Capture the cell that displays the provided text and extract its [x, y] central coordinate. 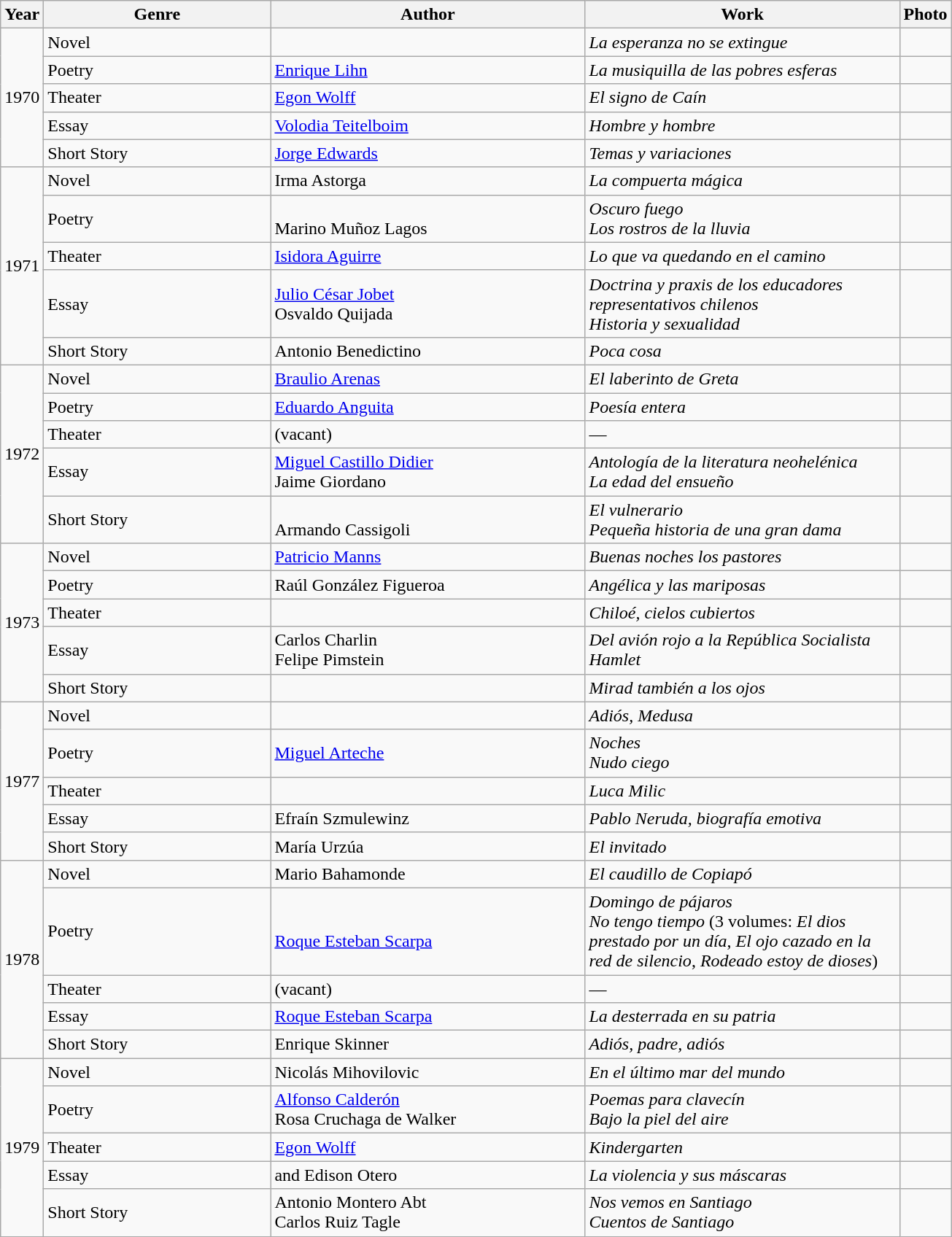
Braulio Arenas [427, 379]
Marino Muñoz Lagos [427, 219]
Jorge Edwards [427, 153]
Oscuro fuegoLos rostros de la lluvia [743, 219]
1972 [22, 454]
Photo [925, 15]
Nicolás Mihovilovic [427, 1072]
Mario Bahamonde [427, 874]
Lo que va quedando en el camino [743, 256]
Luca Milic [743, 791]
Doctrina y praxis de los educadores representativos chilenosHistoria y sexualidad [743, 303]
1979 [22, 1147]
Armando Cassigoli [427, 519]
Enrique Skinner [427, 1044]
Mirad también a los ojos [743, 688]
Domingo de pájarosNo tengo tiempo (3 volumes: El dios prestado por un día, El ojo cazado en la red de silencio, Rodeado estoy de dioses) [743, 931]
El laberinto de Greta [743, 379]
Miguel Arteche [427, 753]
Antología de la literatura neohelénicaLa edad del ensueño [743, 473]
Kindergarten [743, 1147]
Buenas noches los pastores [743, 557]
Poemas para clavecínBajo la piel del aire [743, 1110]
Irma Astorga [427, 181]
Work [743, 15]
Efraín Szmulewinz [427, 818]
NochesNudo ciego [743, 753]
1977 [22, 780]
Angélica y las mariposas [743, 585]
1971 [22, 265]
Poca cosa [743, 351]
Pablo Neruda, biografía emotiva [743, 818]
Author [427, 15]
Volodia Teitelboim [427, 125]
Nos vemos en SantiagoCuentos de Santiago [743, 1212]
El caudillo de Copiapó [743, 874]
Hombre y hombre [743, 125]
and Edison Otero [427, 1175]
Alfonso CalderónRosa Cruchaga de Walker [427, 1110]
Year [22, 15]
La compuerta mágica [743, 181]
La musiquilla de las pobres esferas [743, 70]
Antonio Montero AbtCarlos Ruiz Tagle [427, 1212]
Adiós, padre, adiós [743, 1044]
1970 [22, 98]
Enrique Lihn [427, 70]
Chiloé, cielos cubiertos [743, 613]
Eduardo Anguita [427, 406]
En el último mar del mundo [743, 1072]
Raúl González Figueroa [427, 585]
La violencia y sus máscaras [743, 1175]
Del avión rojo a la República SocialistaHamlet [743, 651]
Genre [158, 15]
Isidora Aguirre [427, 256]
Adiós, Medusa [743, 716]
El vulnerarioPequeña historia de una gran dama [743, 519]
Temas y variaciones [743, 153]
Antonio Benedictino [427, 351]
Carlos CharlinFelipe Pimstein [427, 651]
El signo de Caín [743, 98]
Patricio Manns [427, 557]
La desterrada en su patria [743, 1017]
Poesía entera [743, 406]
Julio César JobetOsvaldo Quijada [427, 303]
El invitado [743, 846]
Miguel Castillo DidierJaime Giordano [427, 473]
María Urzúa [427, 846]
La esperanza no se extingue [743, 42]
1973 [22, 623]
1978 [22, 958]
